Pinpoint the cell where the given text exists, returning its (X, Y) midpoint coordinate. 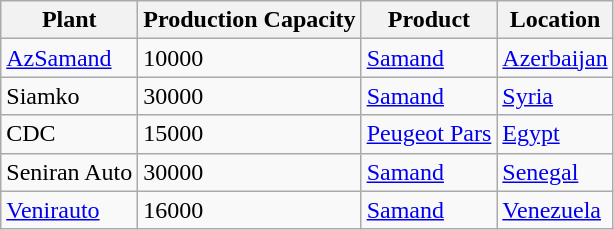
Senegal (555, 172)
Peugeot Pars (429, 134)
Venirauto (70, 210)
16000 (250, 210)
15000 (250, 134)
Egypt (555, 134)
Venezuela (555, 210)
Product (429, 20)
CDC (70, 134)
Location (555, 20)
Azerbaijan (555, 58)
Plant (70, 20)
Production Capacity (250, 20)
Seniran Auto (70, 172)
10000 (250, 58)
Syria (555, 96)
Siamko (70, 96)
AzSamand (70, 58)
